Search for the cell housing the specified text and yield its [x, y] center coordinate. 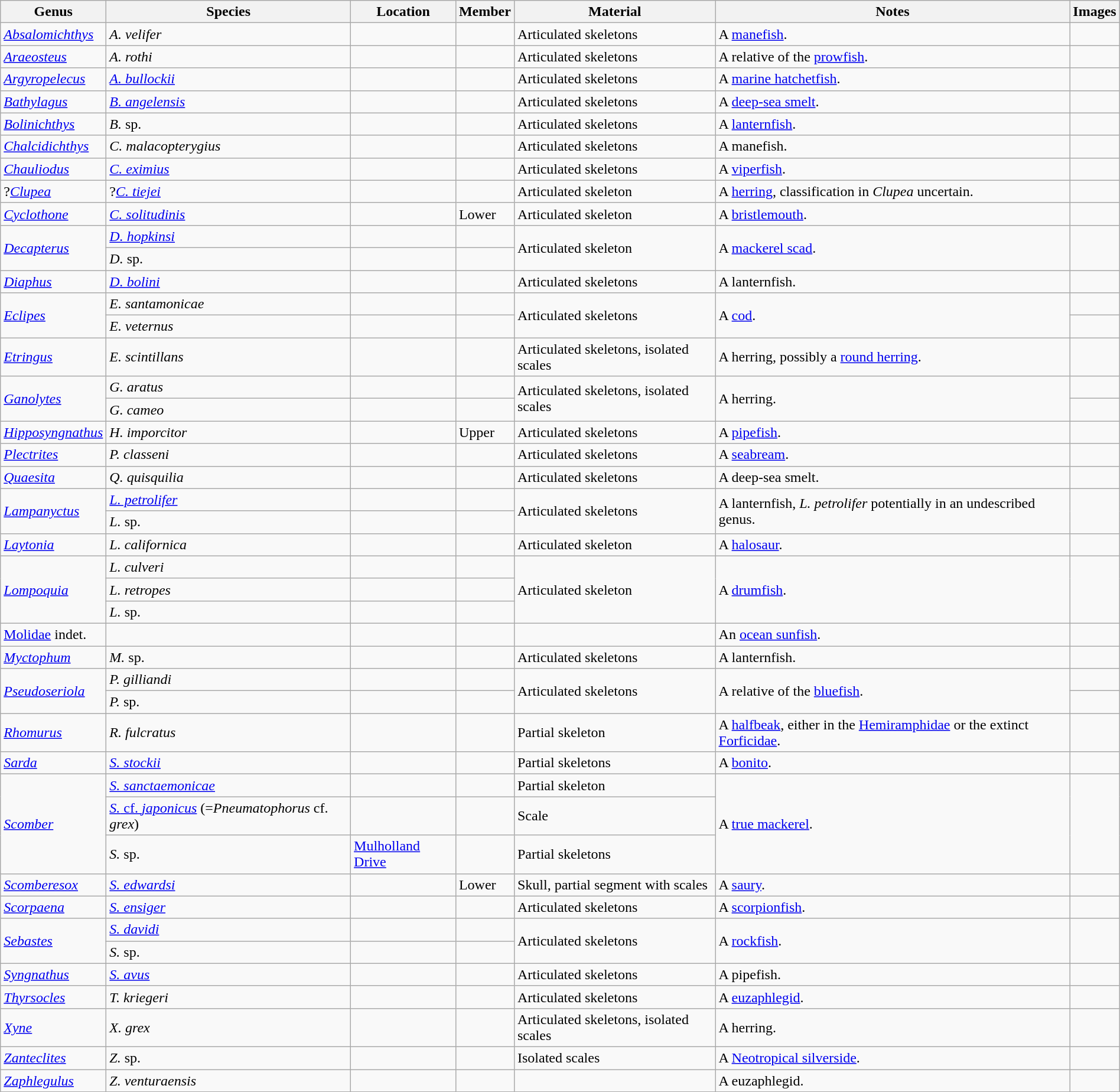
A bonito. [893, 763]
Myctophum [53, 657]
Chalcidichthys [53, 146]
A herring, classification in Clupea uncertain. [893, 191]
A viperfish. [893, 169]
Material [614, 12]
Q. quisquilia [229, 477]
A cod. [893, 315]
Thyrsocles [53, 997]
P. gilliandi [229, 680]
X. grex [229, 1028]
A bristlemouth. [893, 214]
P. classeni [229, 455]
Mulholland Drive [403, 854]
Scomberesox [53, 885]
H. imporcitor [229, 432]
G. aratus [229, 387]
Cyclothone [53, 214]
S. sanctaemonicae [229, 785]
A relative of the bluefish. [893, 691]
D. hopkinsi [229, 236]
Pseudoseriola [53, 691]
Xyne [53, 1028]
Laytonia [53, 545]
Decapterus [53, 247]
A halosaur. [893, 545]
Z. venturaensis [229, 1080]
Lampanyctus [53, 511]
D. bolini [229, 282]
Zaphlegulus [53, 1080]
A saury. [893, 885]
M. sp. [229, 657]
Quaesita [53, 477]
Sarda [53, 763]
Member [484, 12]
An ocean sunfish. [893, 634]
Scale [614, 816]
Scomber [53, 824]
Eclipes [53, 315]
A halfbeak, either in the Hemiramphidae or the extinct Forficidae. [893, 732]
B. angelensis [229, 102]
Ganolytes [53, 399]
Molidae indet. [53, 634]
S. avus [229, 974]
Z. sp. [229, 1058]
L. culveri [229, 567]
Images [1095, 12]
Rhomurus [53, 732]
A true mackerel. [893, 824]
A rockfish. [893, 941]
Upper [484, 432]
A Neotropical silverside. [893, 1058]
C. solitudinis [229, 214]
R. fulcratus [229, 732]
Species [229, 12]
Bathylagus [53, 102]
Isolated scales [614, 1058]
S. stockii [229, 763]
L. retropes [229, 589]
D. sp. [229, 259]
Lompoquia [53, 589]
A mackerel scad. [893, 247]
E. scintillans [229, 357]
E. santamonicae [229, 304]
Absalomichthys [53, 34]
Syngnathus [53, 974]
P. sp. [229, 702]
S. edwardsi [229, 885]
Zanteclites [53, 1058]
Etringus [53, 357]
L. petrolifer [229, 500]
A herring, possibly a round herring. [893, 357]
Plectrites [53, 455]
L. californica [229, 545]
?Clupea [53, 191]
Sebastes [53, 941]
E. veternus [229, 327]
A. bullockii [229, 79]
Notes [893, 12]
C. eximius [229, 169]
Diaphus [53, 282]
A seabream. [893, 455]
T. kriegeri [229, 997]
A relative of the prowfish. [893, 57]
Chauliodus [53, 169]
A marine hatchetfish. [893, 79]
S. davidi [229, 930]
Location [403, 12]
Bolinichthys [53, 124]
Skull, partial segment with scales [614, 885]
Araeosteus [53, 57]
Argyropelecus [53, 79]
A drumfish. [893, 589]
Scorpaena [53, 907]
A. velifer [229, 34]
Hipposyngnathus [53, 432]
G. cameo [229, 410]
S. cf. japonicus (=Pneumatophorus cf. grex) [229, 816]
A lanternfish, L. petrolifer potentially in an undescribed genus. [893, 511]
A. rothi [229, 57]
B. sp. [229, 124]
C. malacopterygius [229, 146]
S. ensiger [229, 907]
Genus [53, 12]
?C. tiejei [229, 191]
A scorpionfish. [893, 907]
